Capture the cell that displays the provided text and extract its (x, y) central coordinate. 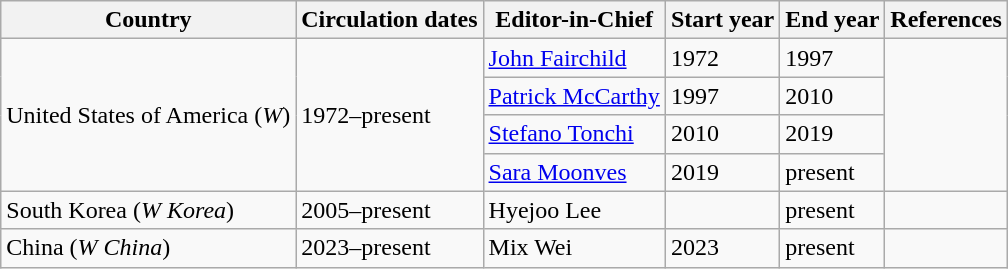
Hyejoo Lee (574, 210)
2005–present (390, 210)
China (W China) (148, 248)
Sara Moonves (574, 172)
Editor-in-Chief (574, 20)
Country (148, 20)
References (946, 20)
2023–present (390, 248)
End year (832, 20)
1972–present (390, 115)
Circulation dates (390, 20)
Start year (722, 20)
Stefano Tonchi (574, 134)
Mix Wei (574, 248)
Patrick McCarthy (574, 96)
2023 (722, 248)
1972 (722, 58)
United States of America (W) (148, 115)
South Korea (W Korea) (148, 210)
John Fairchild (574, 58)
